Locate the cell with the specified text and output its (x, y) center coordinate. 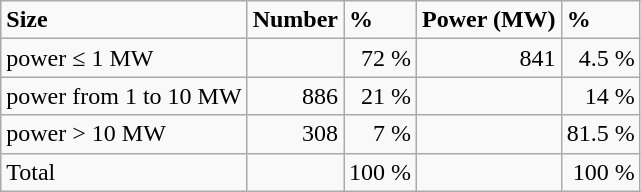
21 % (380, 96)
81.5 % (600, 134)
Power (MW) (490, 20)
Number (295, 20)
4.5 % (600, 58)
14 % (600, 96)
Size (124, 20)
72 % (380, 58)
power ≤ 1 MW (124, 58)
841 (490, 58)
886 (295, 96)
7 % (380, 134)
Total (124, 172)
308 (295, 134)
power > 10 MW (124, 134)
power from 1 to 10 MW (124, 96)
